Return (x, y) of the center of cell containing provided text 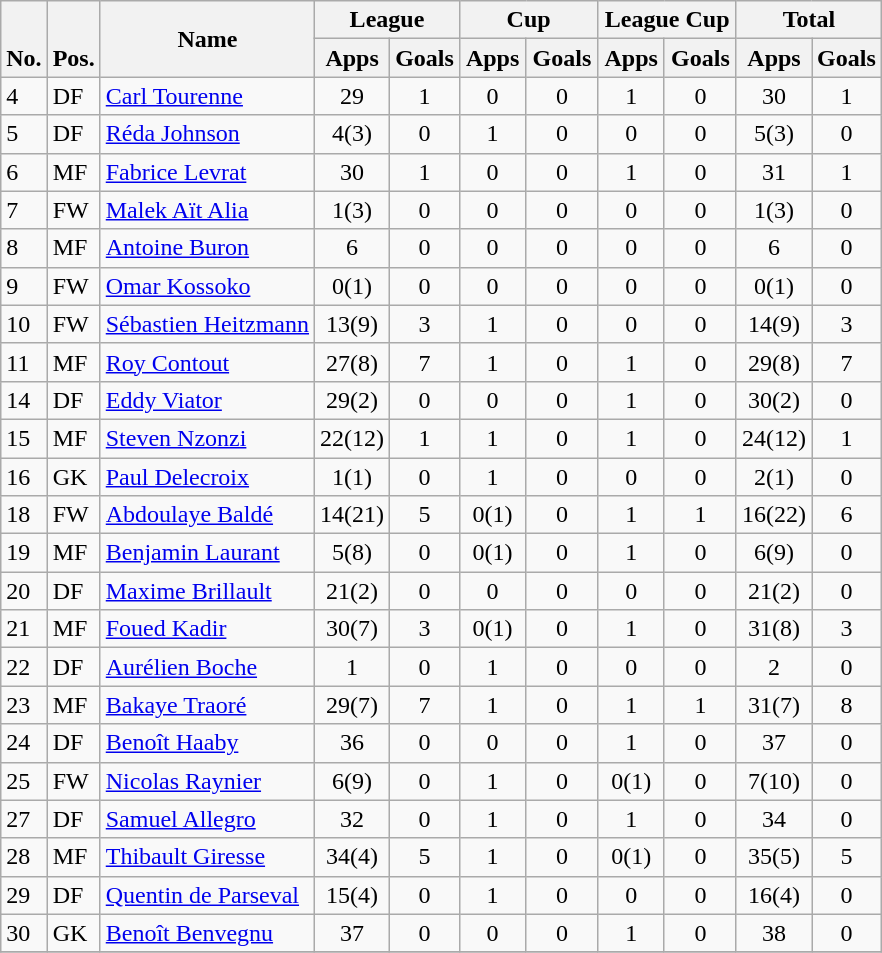
Nicolas Raynier (207, 781)
Foued Kadir (207, 629)
34(4) (352, 857)
Aurélien Boche (207, 667)
14(9) (774, 324)
2 (774, 667)
League (388, 20)
No. (24, 39)
31(8) (774, 629)
35(5) (774, 857)
31 (774, 172)
7(10) (774, 781)
29(2) (352, 400)
14(21) (352, 515)
Omar Kossoko (207, 286)
Bakaye Traoré (207, 705)
Eddy Viator (207, 400)
10 (24, 324)
Sébastien Heitzmann (207, 324)
20 (24, 591)
5(3) (774, 134)
Antoine Buron (207, 248)
4(3) (352, 134)
Total (808, 20)
Name (207, 39)
13(9) (352, 324)
30(2) (774, 400)
11 (24, 362)
9 (24, 286)
19 (24, 553)
30(7) (352, 629)
38 (774, 933)
Roy Contout (207, 362)
4 (24, 96)
24(12) (774, 438)
18 (24, 515)
22 (24, 667)
34 (774, 819)
Fabrice Levrat (207, 172)
Benjamin Laurant (207, 553)
14 (24, 400)
Quentin de Parseval (207, 895)
2(1) (774, 477)
31(7) (774, 705)
29(7) (352, 705)
16 (24, 477)
Malek Aït Alia (207, 210)
Paul Delecroix (207, 477)
Benoît Benvegnu (207, 933)
1(1) (352, 477)
27 (24, 819)
16(22) (774, 515)
27(8) (352, 362)
Pos. (74, 39)
29(8) (774, 362)
15 (24, 438)
5(8) (352, 553)
24 (24, 743)
Benoît Haaby (207, 743)
23 (24, 705)
Steven Nzonzi (207, 438)
22(12) (352, 438)
16(4) (774, 895)
Samuel Allegro (207, 819)
32 (352, 819)
Cup (528, 20)
Maxime Brillault (207, 591)
League Cup (668, 20)
28 (24, 857)
25 (24, 781)
Thibault Giresse (207, 857)
15(4) (352, 895)
36 (352, 743)
21 (24, 629)
Carl Tourenne (207, 96)
Réda Johnson (207, 134)
Abdoulaye Baldé (207, 515)
